Output the [X, Y] coordinate of the center of the cell containing the given text.  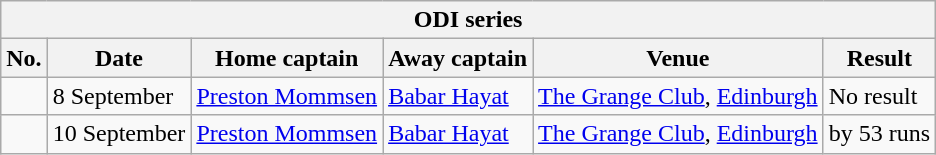
Result [879, 58]
Home captain [287, 58]
Away captain [458, 58]
Date [119, 58]
8 September [119, 96]
No. [24, 58]
Venue [678, 58]
ODI series [468, 20]
by 53 runs [879, 134]
10 September [119, 134]
No result [879, 96]
